Return the (X, Y) coordinate for the center point of the cell that contains the specified text.  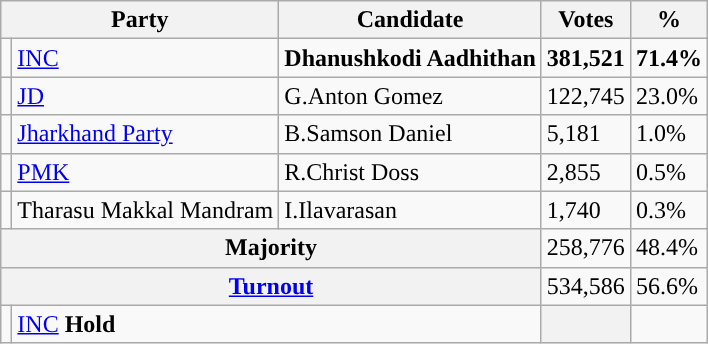
5,181 (586, 134)
I.Ilavarasan (410, 210)
71.4% (668, 58)
381,521 (586, 58)
G.Anton Gomez (410, 96)
JD (146, 96)
Majority (272, 248)
B.Samson Daniel (410, 134)
Turnout (272, 286)
R.Christ Doss (410, 172)
23.0% (668, 96)
% (668, 20)
1,740 (586, 210)
INC (146, 58)
534,586 (586, 286)
48.4% (668, 248)
Party (140, 20)
56.6% (668, 286)
0.3% (668, 210)
258,776 (586, 248)
INC Hold (277, 324)
0.5% (668, 172)
Jharkhand Party (146, 134)
Tharasu Makkal Mandram (146, 210)
Votes (586, 20)
PMK (146, 172)
2,855 (586, 172)
122,745 (586, 96)
Candidate (410, 20)
1.0% (668, 134)
Dhanushkodi Aadhithan (410, 58)
